For the text-containing cell, return its midpoint in (X, Y) coordinate format. 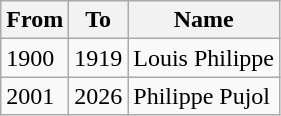
2026 (98, 96)
Philippe Pujol (204, 96)
1919 (98, 58)
To (98, 20)
1900 (35, 58)
Name (204, 20)
Louis Philippe (204, 58)
From (35, 20)
2001 (35, 96)
